Determine the (X, Y) coordinate at the center of the cell enclosing the given text.  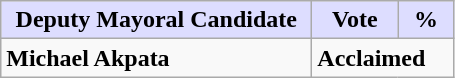
Vote (355, 20)
% (426, 20)
Deputy Mayoral Candidate (156, 20)
Michael Akpata (156, 58)
Acclaimed (383, 58)
